Extract the [X, Y] coordinate from the center of the cell holding the provided text.  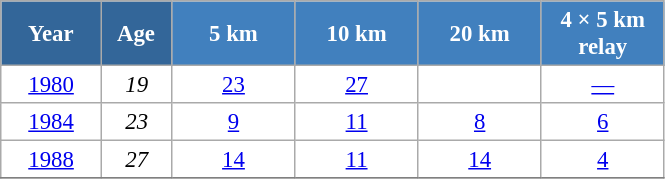
Year [52, 34]
Age [136, 34]
1980 [52, 85]
8 [480, 122]
1984 [52, 122]
4 × 5 km relay [602, 34]
— [602, 85]
20 km [480, 34]
19 [136, 85]
1988 [52, 160]
10 km [356, 34]
6 [602, 122]
5 km [234, 34]
4 [602, 160]
9 [234, 122]
